Provide the (X, Y) coordinate of the cell's center where the given text is located.  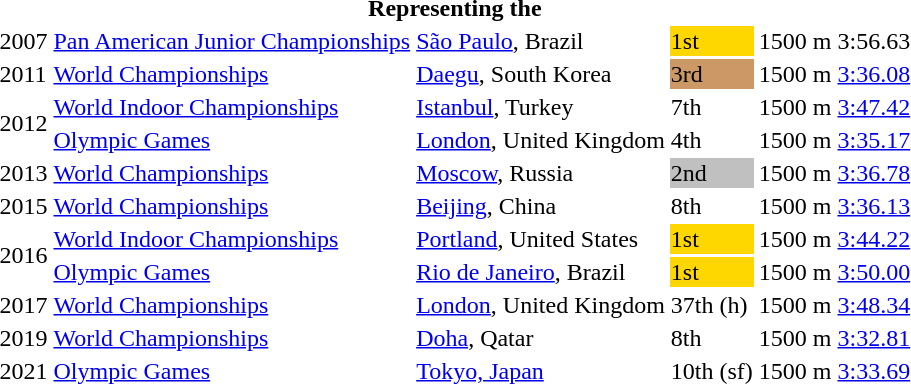
37th (h) (712, 305)
Istanbul, Turkey (541, 107)
2nd (712, 173)
Portland, United States (541, 239)
Rio de Janeiro, Brazil (541, 272)
3rd (712, 74)
7th (712, 107)
4th (712, 140)
Pan American Junior Championships (232, 41)
São Paulo, Brazil (541, 41)
Beijing, China (541, 206)
Daegu, South Korea (541, 74)
Moscow, Russia (541, 173)
Doha, Qatar (541, 338)
